Identify which cell holds the provided text, then report its [X, Y] central coordinate. 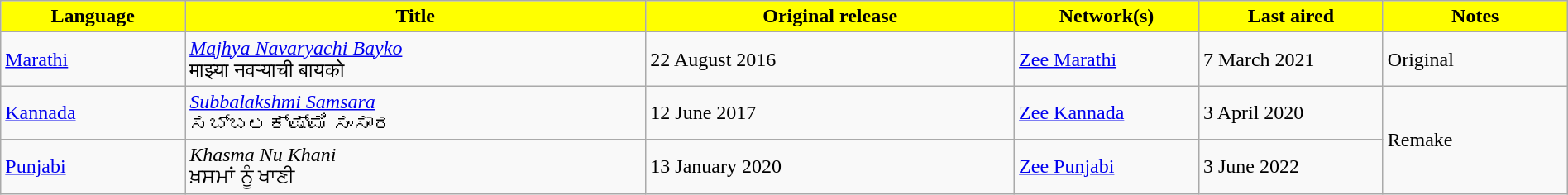
Kannada [93, 112]
Majhya Navaryachi Bayko माझ्या नवऱ्याची बायको [415, 59]
Original release [830, 17]
Title [415, 17]
Zee Kannada [1107, 112]
Zee Marathi [1107, 59]
Marathi [93, 59]
Language [93, 17]
Khasma Nu Khani ਖ਼ਸਮਾਂ ਨੂੰ ਖਾਣੀ [415, 167]
22 August 2016 [830, 59]
Subbalakshmi Samsara ಸಬ್ಬಲಕ್ಷ್ಮಿ ಸಂಸಾರ [415, 112]
7 March 2021 [1290, 59]
12 June 2017 [830, 112]
Punjabi [93, 167]
Remake [1475, 140]
Notes [1475, 17]
3 June 2022 [1290, 167]
3 April 2020 [1290, 112]
Last aired [1290, 17]
13 January 2020 [830, 167]
Original [1475, 59]
Zee Punjabi [1107, 167]
Network(s) [1107, 17]
